Output the [X, Y] coordinate of the center of the cell containing the given text.  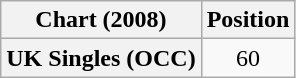
UK Singles (OCC) [101, 58]
Position [248, 20]
60 [248, 58]
Chart (2008) [101, 20]
